Return the (X, Y) coordinate for the center point of the cell that contains the specified text.  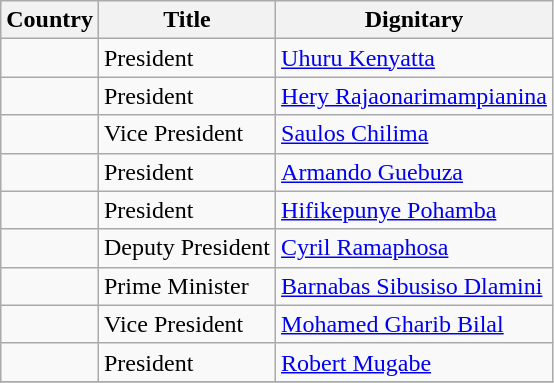
Cyril Ramaphosa (414, 248)
Barnabas Sibusiso Dlamini (414, 286)
Hery Rajaonarimampianina (414, 96)
Deputy President (186, 248)
Prime Minister (186, 286)
Uhuru Kenyatta (414, 58)
Robert Mugabe (414, 362)
Hifikepunye Pohamba (414, 210)
Country (50, 20)
Saulos Chilima (414, 134)
Title (186, 20)
Armando Guebuza (414, 172)
Mohamed Gharib Bilal (414, 324)
Dignitary (414, 20)
